Provide the (x, y) coordinate of the cell's center where the given text is located.  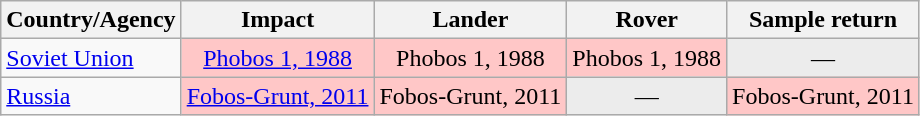
Impact (278, 20)
Russia (91, 96)
Lander (470, 20)
Soviet Union (91, 58)
Rover (647, 20)
Country/Agency (91, 20)
Sample return (824, 20)
